Identify which cell holds the provided text, then report its (X, Y) central coordinate. 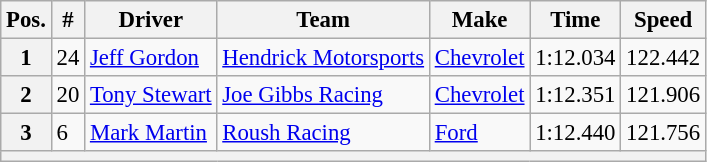
1:12.034 (576, 58)
Mark Martin (151, 133)
20 (68, 95)
1:12.351 (576, 95)
Team (323, 20)
Driver (151, 20)
3 (26, 133)
Time (576, 20)
# (68, 20)
24 (68, 58)
122.442 (664, 58)
6 (68, 133)
Pos. (26, 20)
Tony Stewart (151, 95)
Ford (479, 133)
121.756 (664, 133)
Hendrick Motorsports (323, 58)
121.906 (664, 95)
Jeff Gordon (151, 58)
Joe Gibbs Racing (323, 95)
Make (479, 20)
2 (26, 95)
Roush Racing (323, 133)
1 (26, 58)
Speed (664, 20)
1:12.440 (576, 133)
